Search for the cell housing the specified text and yield its [X, Y] center coordinate. 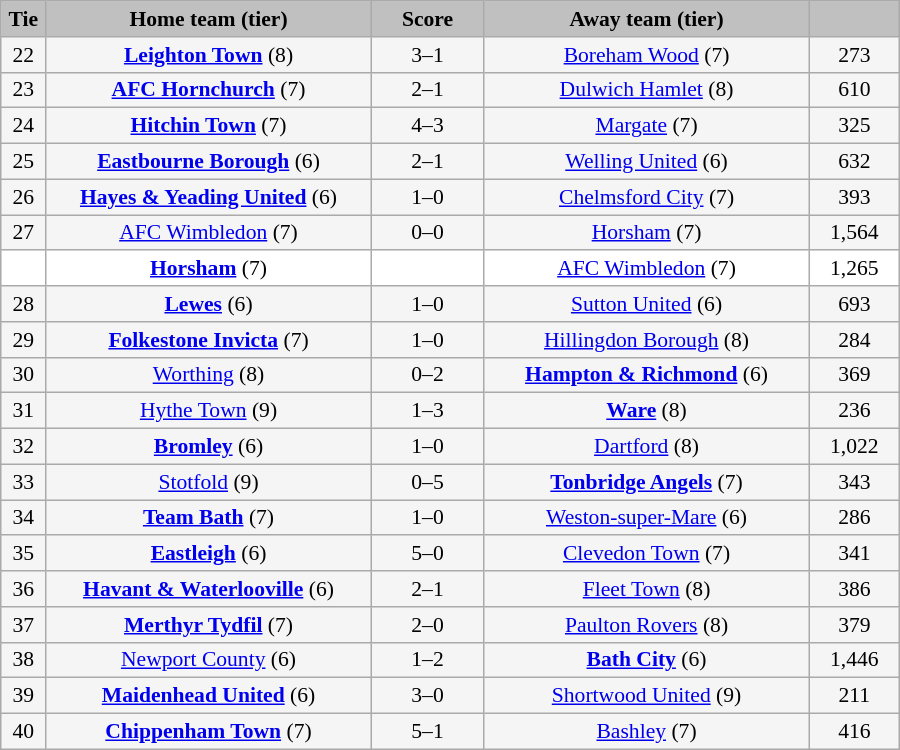
Home team (tier) [209, 19]
273 [854, 55]
Bath City (6) [647, 660]
33 [24, 482]
3–1 [427, 55]
0–2 [427, 375]
32 [24, 447]
386 [854, 589]
Stotfold (9) [209, 482]
28 [24, 304]
0–0 [427, 233]
AFC Hornchurch (7) [209, 90]
325 [854, 126]
Worthing (8) [209, 375]
3–0 [427, 696]
393 [854, 197]
Tonbridge Angels (7) [647, 482]
Away team (tier) [647, 19]
34 [24, 518]
Dartford (8) [647, 447]
Clevedon Town (7) [647, 554]
39 [24, 696]
1,022 [854, 447]
29 [24, 340]
Dulwich Hamlet (8) [647, 90]
Weston-super-Mare (6) [647, 518]
Chippenham Town (7) [209, 732]
1–2 [427, 660]
Folkestone Invicta (7) [209, 340]
26 [24, 197]
Hillingdon Borough (8) [647, 340]
Team Bath (7) [209, 518]
Newport County (6) [209, 660]
Bashley (7) [647, 732]
Score [427, 19]
632 [854, 162]
1,265 [854, 269]
37 [24, 625]
38 [24, 660]
Chelmsford City (7) [647, 197]
24 [24, 126]
284 [854, 340]
0–5 [427, 482]
2–0 [427, 625]
Hythe Town (9) [209, 411]
31 [24, 411]
1,446 [854, 660]
Shortwood United (9) [647, 696]
236 [854, 411]
36 [24, 589]
22 [24, 55]
Sutton United (6) [647, 304]
Maidenhead United (6) [209, 696]
Lewes (6) [209, 304]
Hayes & Yeading United (6) [209, 197]
23 [24, 90]
30 [24, 375]
211 [854, 696]
Merthyr Tydfil (7) [209, 625]
40 [24, 732]
1–3 [427, 411]
Welling United (6) [647, 162]
379 [854, 625]
286 [854, 518]
Ware (8) [647, 411]
610 [854, 90]
369 [854, 375]
1,564 [854, 233]
Eastbourne Borough (6) [209, 162]
Boreham Wood (7) [647, 55]
Tie [24, 19]
25 [24, 162]
Paulton Rovers (8) [647, 625]
Margate (7) [647, 126]
Havant & Waterlooville (6) [209, 589]
416 [854, 732]
341 [854, 554]
Hampton & Richmond (6) [647, 375]
343 [854, 482]
Leighton Town (8) [209, 55]
4–3 [427, 126]
5–0 [427, 554]
Bromley (6) [209, 447]
Hitchin Town (7) [209, 126]
Fleet Town (8) [647, 589]
693 [854, 304]
Eastleigh (6) [209, 554]
27 [24, 233]
35 [24, 554]
5–1 [427, 732]
